Return [X, Y] of the center of cell containing provided text 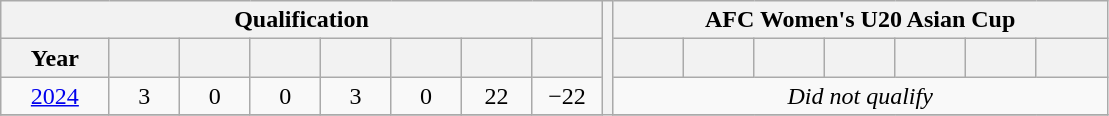
−22 [567, 96]
2024 [55, 96]
Year [55, 58]
Did not qualify [860, 96]
Qualification [302, 20]
22 [496, 96]
AFC Women's U20 Asian Cup [860, 20]
